For the text-containing cell, return its midpoint in (x, y) coordinate format. 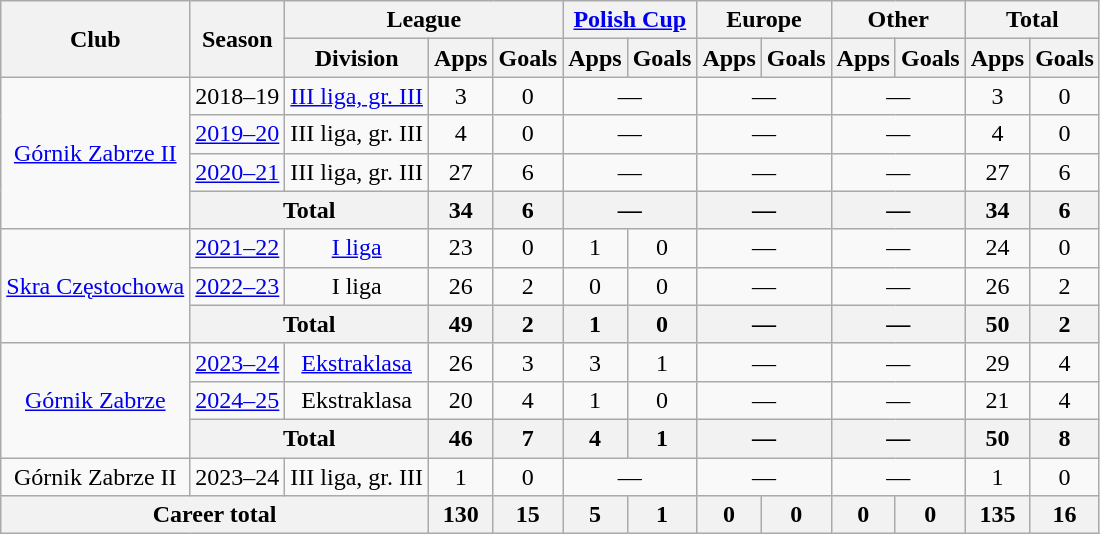
2024–25 (238, 400)
23 (461, 248)
Season (238, 39)
Other (898, 20)
2019–20 (238, 134)
Górnik Zabrze (96, 400)
15 (528, 515)
2021–22 (238, 248)
Europe (764, 20)
24 (997, 248)
135 (997, 515)
29 (997, 362)
Division (357, 58)
League (424, 20)
2018–19 (238, 96)
Career total (215, 515)
Skra Częstochowa (96, 286)
5 (595, 515)
16 (1065, 515)
2020–21 (238, 172)
Club (96, 39)
8 (1065, 438)
21 (997, 400)
49 (461, 324)
130 (461, 515)
46 (461, 438)
7 (528, 438)
20 (461, 400)
Polish Cup (630, 20)
2022–23 (238, 286)
